From the cell containing the given text, extract its center point as (X, Y) coordinate. 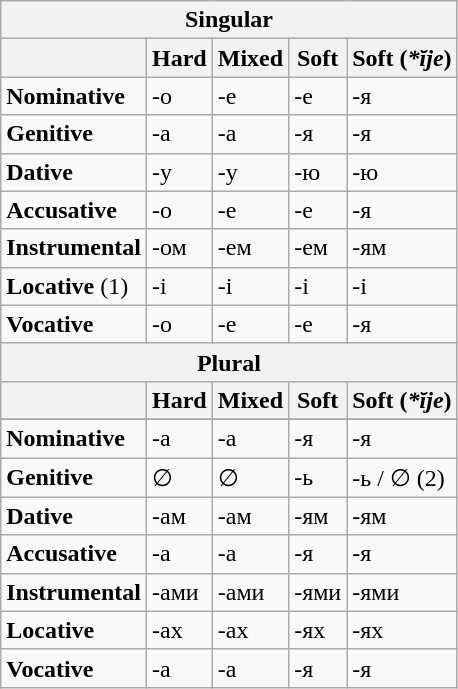
-ом (179, 248)
-ь (318, 478)
-ь / ∅ (2) (402, 478)
Plural (229, 362)
Locative (74, 630)
Singular (229, 20)
Locative (1) (74, 286)
